Locate the cell with the specified text and output its [X, Y] center coordinate. 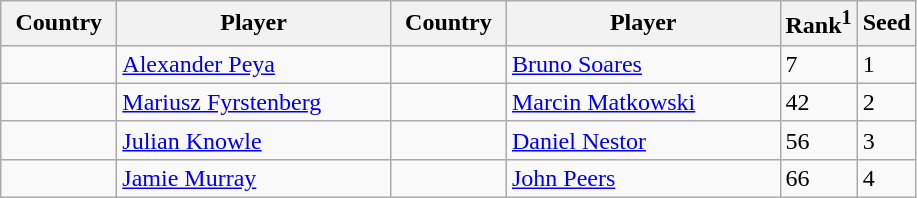
42 [818, 102]
Marcin Matkowski [643, 102]
4 [886, 178]
Alexander Peya [254, 64]
56 [818, 140]
Mariusz Fyrstenberg [254, 102]
Bruno Soares [643, 64]
Jamie Murray [254, 178]
7 [818, 64]
Seed [886, 24]
2 [886, 102]
3 [886, 140]
John Peers [643, 178]
Rank1 [818, 24]
Daniel Nestor [643, 140]
Julian Knowle [254, 140]
66 [818, 178]
1 [886, 64]
